Capture the cell that displays the provided text and extract its (x, y) central coordinate. 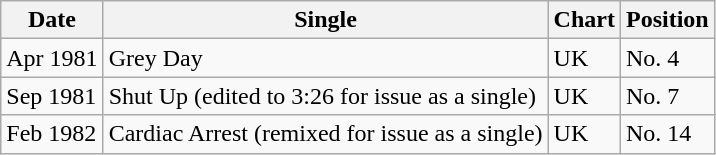
Apr 1981 (52, 58)
Chart (584, 20)
No. 4 (667, 58)
Date (52, 20)
Position (667, 20)
Cardiac Arrest (remixed for issue as a single) (326, 134)
No. 14 (667, 134)
No. 7 (667, 96)
Sep 1981 (52, 96)
Shut Up (edited to 3:26 for issue as a single) (326, 96)
Single (326, 20)
Feb 1982 (52, 134)
Grey Day (326, 58)
